Identify which cell holds the provided text, then report its [X, Y] central coordinate. 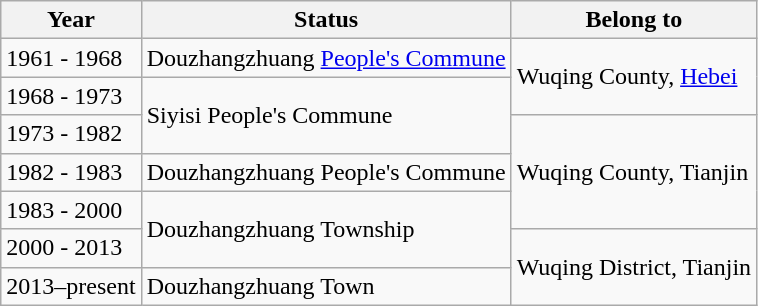
Belong to [634, 20]
1961 - 1968 [71, 58]
1968 - 1973 [71, 96]
1973 - 1982 [71, 134]
2013–present [71, 286]
Douzhangzhuang Town [326, 286]
Year [71, 20]
1983 - 2000 [71, 210]
Status [326, 20]
2000 - 2013 [71, 248]
Wuqing County, Hebei [634, 77]
Douzhangzhuang Township [326, 229]
Siyisi People's Commune [326, 115]
Wuqing District, Tianjin [634, 267]
Wuqing County, Tianjin [634, 172]
1982 - 1983 [71, 172]
